Pinpoint the cell where the given text exists, returning its [X, Y] midpoint coordinate. 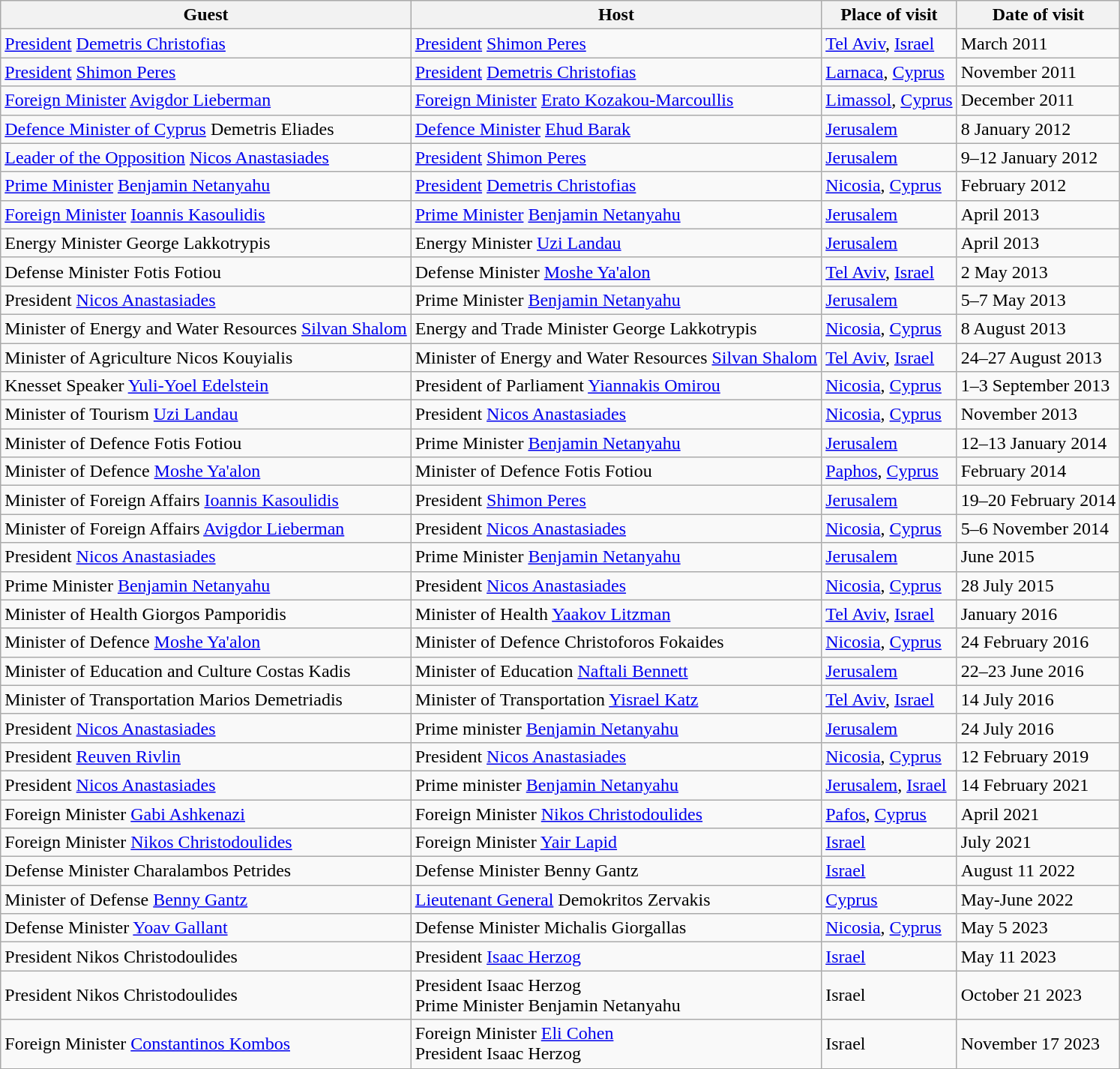
1–3 September 2013 [1038, 386]
Jerusalem, Israel [889, 785]
Lieutenant General Demokritos Zervakis [616, 900]
President Isaac Herzog [616, 957]
14 February 2021 [1038, 785]
January 2016 [1038, 614]
24–27 August 2013 [1038, 358]
October 21 2023 [1038, 996]
Minister of Health Yaakov Litzman [616, 614]
Foreign Minister Constantinos Kombos [205, 1044]
Minister of Tourism Uzi Landau [205, 415]
Knesset Speaker Yuli-Yoel Edelstein [205, 386]
President Isaac Herzog Prime Minister Benjamin Netanyahu [616, 996]
Defense Minister Charalambos Petrides [205, 871]
Minister of Transportation Yisrael Katz [616, 699]
Defence Minister Ehud Barak [616, 129]
Minister of Defence Christoforos Fokaides [616, 642]
Foreign Minister Avigdor Lieberman [205, 100]
Energy and Trade Minister George Lakkotrypis [616, 328]
5–7 May 2013 [1038, 300]
Energy Minister George Lakkotrypis [205, 243]
Date of visit [1038, 15]
8 January 2012 [1038, 129]
19–20 February 2014 [1038, 500]
May 5 2023 [1038, 928]
Defense Minister Yoav Gallant [205, 928]
Minister of Agriculture Nicos Kouyialis [205, 358]
Minister of Foreign Affairs Ioannis Kasoulidis [205, 500]
12 February 2019 [1038, 756]
8 August 2013 [1038, 328]
February 2012 [1038, 186]
28 July 2015 [1038, 585]
Defense Minister Benny Gantz [616, 871]
Foreign Minister Yair Lapid [616, 843]
9–12 January 2012 [1038, 157]
December 2011 [1038, 100]
Minister of Foreign Affairs Avigdor Lieberman [205, 529]
Defense Minister Moshe Ya'alon [616, 271]
Defence Minister of Cyprus Demetris Eliades [205, 129]
Foreign Minister Eli Cohen President Isaac Herzog [616, 1044]
24 February 2016 [1038, 642]
April 2021 [1038, 813]
President Reuven Rivlin [205, 756]
5–6 November 2014 [1038, 529]
Guest [205, 15]
November 2011 [1038, 72]
Minister of Health Giorgos Pamporidis [205, 614]
Minister of Education and Culture Costas Kadis [205, 671]
Minister of Transportation Marios Demetriadis [205, 699]
24 July 2016 [1038, 728]
Place of visit [889, 15]
Foreign Minister Ioannis Kasoulidis [205, 214]
Minister of Defense Benny Gantz [205, 900]
July 2021 [1038, 843]
Minister of Education Naftali Bennett [616, 671]
14 July 2016 [1038, 699]
November 2013 [1038, 415]
May-June 2022 [1038, 900]
Cyprus [889, 900]
President of Parliament Yiannakis Omirou [616, 386]
2 May 2013 [1038, 271]
Pafos, Cyprus [889, 813]
Host [616, 15]
Energy Minister Uzi Landau [616, 243]
Foreign Minister Erato Kozakou-Marcoullis [616, 100]
22–23 June 2016 [1038, 671]
Defense Minister Fotis Fotiou [205, 271]
Paphos, Cyprus [889, 472]
August 11 2022 [1038, 871]
Leader of the Opposition Nicos Anastasiades [205, 157]
12–13 January 2014 [1038, 443]
February 2014 [1038, 472]
Larnaca, Cyprus [889, 72]
May 11 2023 [1038, 957]
Defense Minister Michalis Giorgallas [616, 928]
March 2011 [1038, 43]
Foreign Minister Gabi Ashkenazi [205, 813]
Limassol, Cyprus [889, 100]
June 2015 [1038, 557]
November 17 2023 [1038, 1044]
